Scan for the cell matching the given text and deliver its [X, Y] coordinate at center. 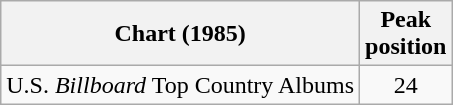
24 [406, 85]
Peakposition [406, 34]
Chart (1985) [180, 34]
U.S. Billboard Top Country Albums [180, 85]
